Provide the (X, Y) coordinate of the cell's center where the given text is located.  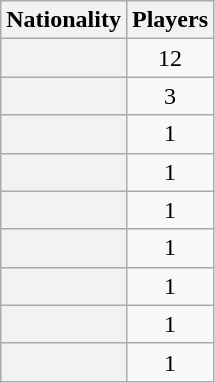
3 (170, 96)
Players (170, 20)
12 (170, 58)
Nationality (64, 20)
